Return the (x, y) coordinate for the center point of the cell that contains the specified text.  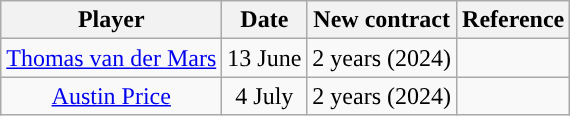
Player (112, 20)
Thomas van der Mars (112, 58)
New contract (382, 20)
Austin Price (112, 96)
Reference (514, 20)
4 July (264, 96)
13 June (264, 58)
Date (264, 20)
